Output the [X, Y] coordinate of the center of the cell containing the given text.  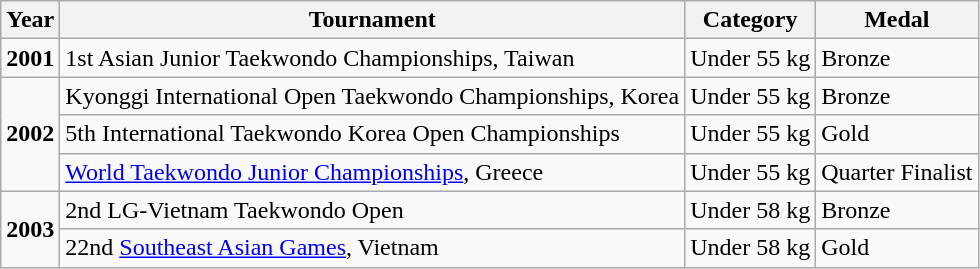
2003 [30, 229]
2nd LG-Vietnam Taekwondo Open [372, 210]
2002 [30, 134]
2001 [30, 58]
Tournament [372, 20]
Year [30, 20]
World Taekwondo Junior Championships, Greece [372, 172]
5th International Taekwondo Korea Open Championships [372, 134]
22nd Southeast Asian Games, Vietnam [372, 248]
Quarter Finalist [897, 172]
1st Asian Junior Taekwondo Championships, Taiwan [372, 58]
Kyonggi International Open Taekwondo Championships, Korea [372, 96]
Category [750, 20]
Medal [897, 20]
